Return the (X, Y) coordinate for the center point of the cell that contains the specified text.  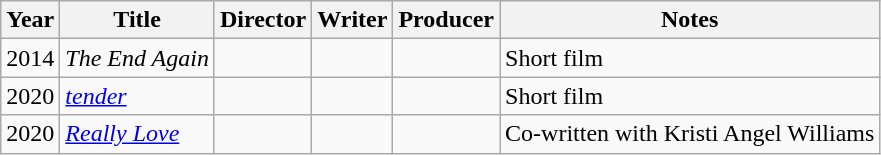
Really Love (138, 134)
Writer (352, 20)
tender (138, 96)
Title (138, 20)
The End Again (138, 58)
Director (262, 20)
Year (30, 20)
2014 (30, 58)
Co-written with Kristi Angel Williams (690, 134)
Producer (446, 20)
Notes (690, 20)
